Search for the cell housing the specified text and yield its (x, y) center coordinate. 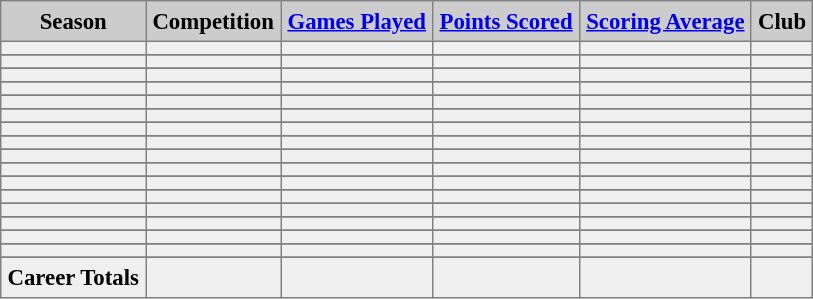
Career Totals (74, 277)
Club (782, 21)
Games Played (357, 21)
Competition (214, 21)
Points Scored (506, 21)
Season (74, 21)
Scoring Average (665, 21)
